Scan for the cell matching the given text and deliver its (X, Y) coordinate at center. 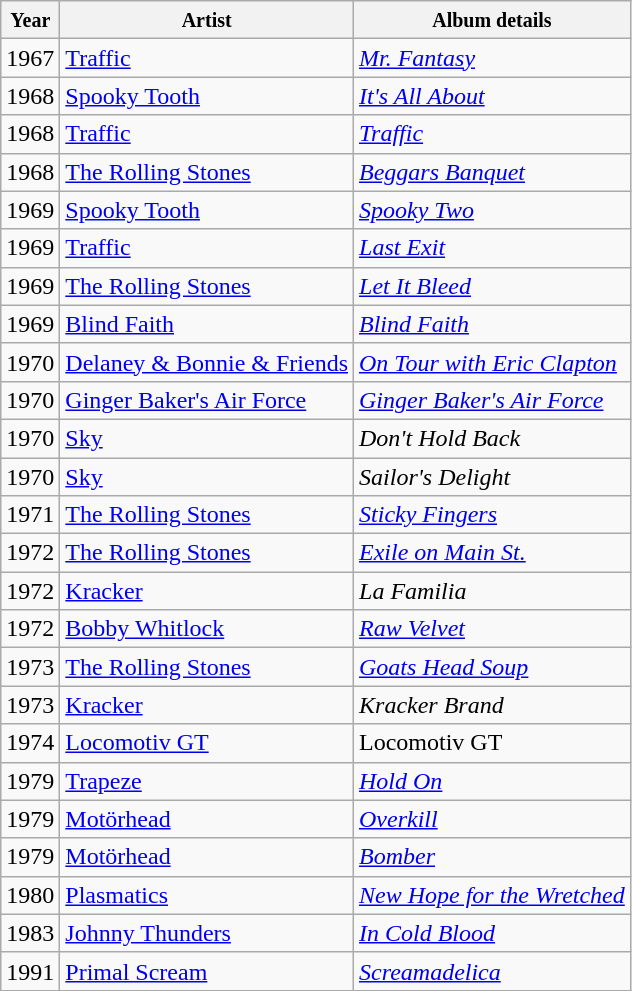
Hold On (492, 781)
Trapeze (207, 781)
On Tour with Eric Clapton (492, 362)
Overkill (492, 819)
Spooky Two (492, 210)
1991 (30, 971)
Let It Bleed (492, 286)
Delaney & Bonnie & Friends (207, 362)
Sailor's Delight (492, 477)
Artist (207, 20)
Plasmatics (207, 895)
In Cold Blood (492, 933)
It's All About (492, 96)
Johnny Thunders (207, 933)
Bobby Whitlock (207, 629)
Don't Hold Back (492, 438)
Bomber (492, 857)
1980 (30, 895)
1983 (30, 933)
Album details (492, 20)
Goats Head Soup (492, 667)
Exile on Main St. (492, 553)
New Hope for the Wretched (492, 895)
1974 (30, 743)
Kracker Brand (492, 705)
Mr. Fantasy (492, 58)
Beggars Banquet (492, 172)
Last Exit (492, 248)
Sticky Fingers (492, 515)
1967 (30, 58)
Screamadelica (492, 971)
1971 (30, 515)
Raw Velvet (492, 629)
Year (30, 20)
La Familia (492, 591)
Primal Scream (207, 971)
